Output the [x, y] coordinate of the center of the cell containing the given text.  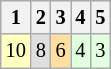
5 [100, 17]
10 [16, 51]
2 [41, 17]
6 [61, 51]
1 [16, 17]
8 [41, 51]
